Capture the cell that displays the provided text and extract its [x, y] central coordinate. 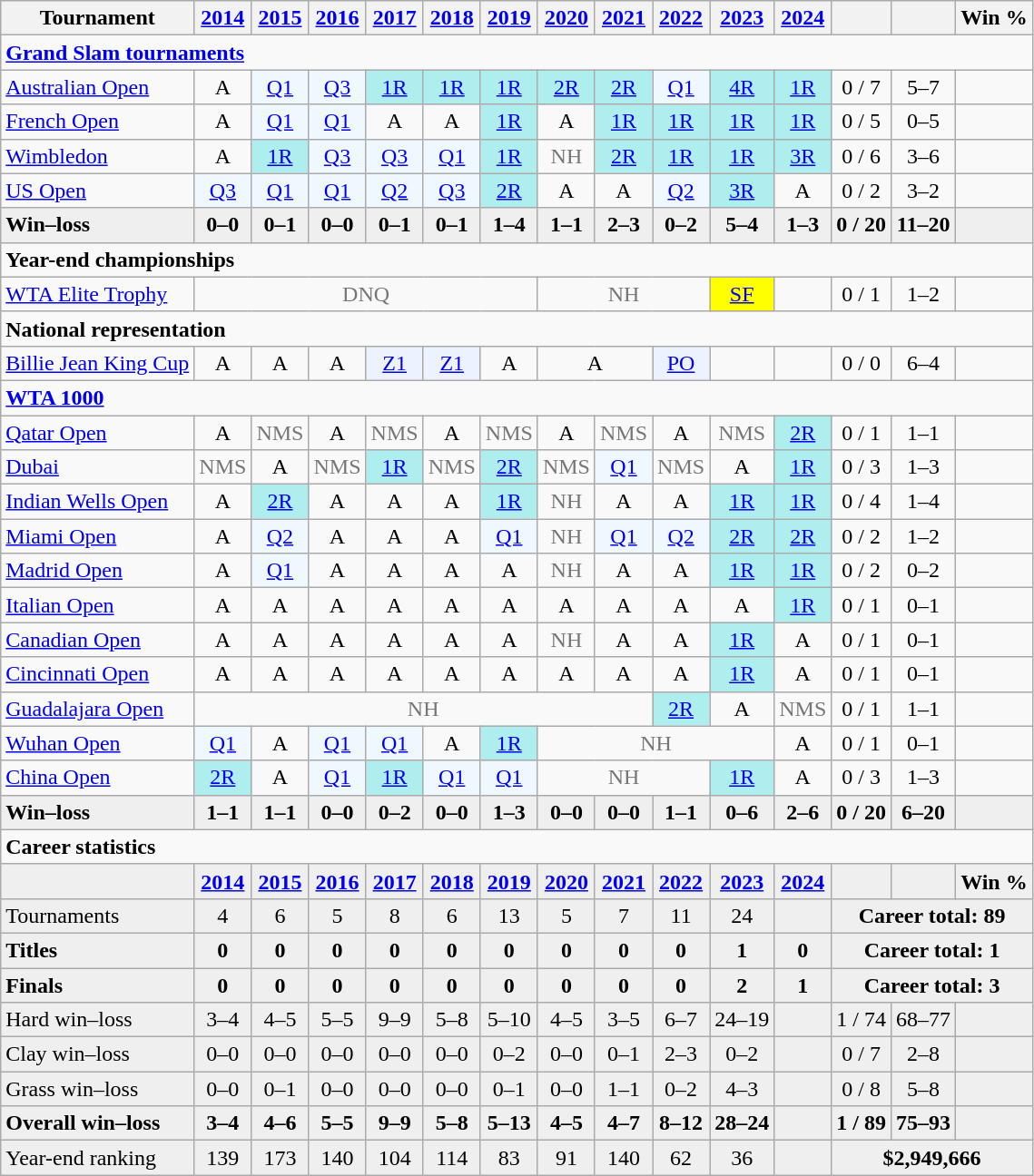
WTA 1000 [517, 397]
0 / 4 [862, 502]
Career total: 1 [931, 950]
2 [743, 985]
Finals [98, 985]
3–2 [924, 191]
Career total: 89 [931, 916]
0–6 [743, 812]
0 / 0 [862, 363]
7 [623, 916]
24 [743, 916]
62 [681, 1158]
Qatar Open [98, 433]
0 / 5 [862, 122]
104 [394, 1158]
13 [508, 916]
139 [223, 1158]
4 [223, 916]
Dubai [98, 467]
173 [280, 1158]
Miami Open [98, 536]
68–77 [924, 1020]
Indian Wells Open [98, 502]
SF [743, 294]
Clay win–loss [98, 1054]
114 [452, 1158]
4R [743, 87]
Grand Slam tournaments [517, 53]
Tournament [98, 18]
2–8 [924, 1054]
5–7 [924, 87]
Canadian Open [98, 640]
Overall win–loss [98, 1123]
4–7 [623, 1123]
36 [743, 1158]
6–4 [924, 363]
24–19 [743, 1020]
Career total: 3 [931, 985]
$2,949,666 [931, 1158]
Guadalajara Open [98, 709]
8–12 [681, 1123]
5–4 [743, 225]
WTA Elite Trophy [98, 294]
Italian Open [98, 605]
2–6 [803, 812]
0 / 8 [862, 1089]
China Open [98, 778]
National representation [517, 328]
Hard win–loss [98, 1020]
4–3 [743, 1089]
Year-end ranking [98, 1158]
Titles [98, 950]
DNQ [367, 294]
Australian Open [98, 87]
5–13 [508, 1123]
French Open [98, 122]
PO [681, 363]
8 [394, 916]
3–6 [924, 156]
75–93 [924, 1123]
3–5 [623, 1020]
5–10 [508, 1020]
0–5 [924, 122]
Grass win–loss [98, 1089]
28–24 [743, 1123]
Cincinnati Open [98, 674]
Wimbledon [98, 156]
Career statistics [517, 847]
4–6 [280, 1123]
11–20 [924, 225]
1 / 74 [862, 1020]
Year-end championships [517, 260]
Billie Jean King Cup [98, 363]
1 / 89 [862, 1123]
0 / 6 [862, 156]
83 [508, 1158]
11 [681, 916]
6–7 [681, 1020]
US Open [98, 191]
91 [566, 1158]
6–20 [924, 812]
Madrid Open [98, 571]
Wuhan Open [98, 743]
Tournaments [98, 916]
